Extract the (x, y) coordinate from the center of the cell holding the provided text.  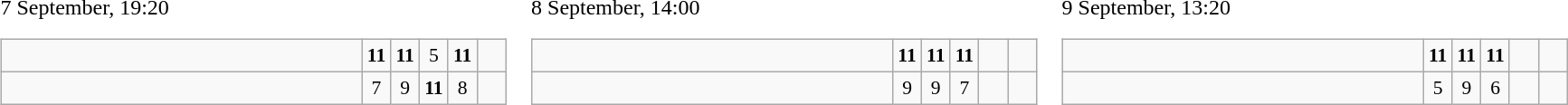
6 (1496, 88)
8 (462, 88)
